Locate the cell with the specified text and output its (X, Y) center coordinate. 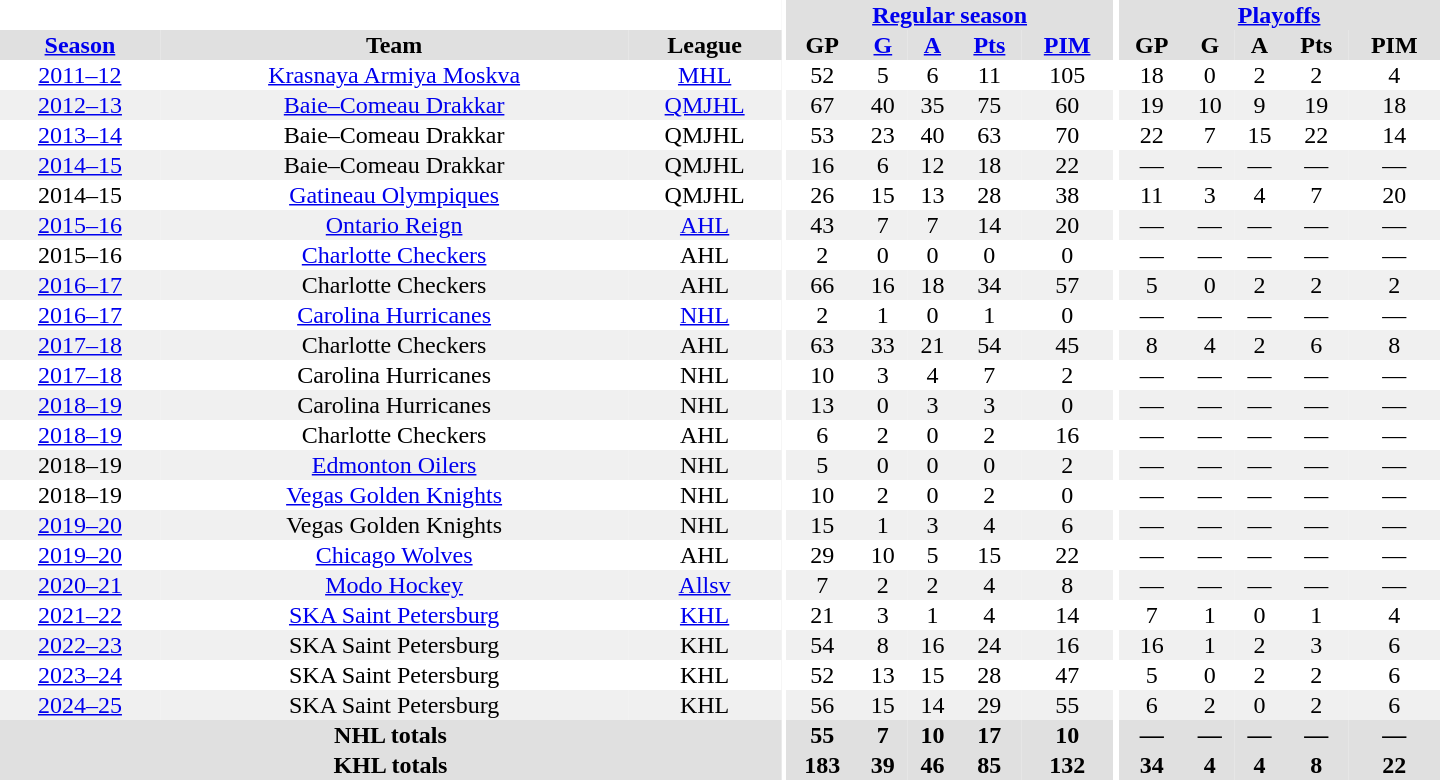
KHL totals (390, 765)
Modo Hockey (394, 585)
39 (883, 765)
56 (822, 705)
66 (822, 285)
43 (822, 225)
Gatineau Olympiques (394, 195)
46 (933, 765)
2021–22 (80, 615)
2020–21 (80, 585)
45 (1068, 345)
38 (1068, 195)
League (704, 45)
12 (933, 165)
132 (1068, 765)
33 (883, 345)
2024–25 (80, 705)
2022–23 (80, 645)
85 (989, 765)
26 (822, 195)
Edmonton Oilers (394, 465)
Chicago Wolves (394, 555)
NHL totals (390, 735)
67 (822, 105)
47 (1068, 675)
23 (883, 135)
2023–24 (80, 675)
24 (989, 645)
9 (1260, 105)
53 (822, 135)
2011–12 (80, 75)
Playoffs (1279, 15)
60 (1068, 105)
Allsv (704, 585)
Krasnaya Armiya Moskva (394, 75)
57 (1068, 285)
75 (989, 105)
183 (822, 765)
2012–13 (80, 105)
70 (1068, 135)
MHL (704, 75)
35 (933, 105)
105 (1068, 75)
2013–14 (80, 135)
Team (394, 45)
Regular season (949, 15)
17 (989, 735)
Ontario Reign (394, 225)
Season (80, 45)
